Provide the (X, Y) coordinate of the cell's center where the given text is located.  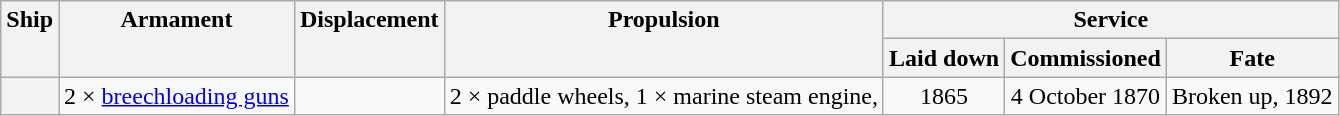
4 October 1870 (1086, 96)
1865 (944, 96)
2 × paddle wheels, 1 × marine steam engine, (664, 96)
Commissioned (1086, 58)
Laid down (944, 58)
Service (1110, 20)
2 × breechloading guns (177, 96)
Ship (30, 39)
Displacement (369, 39)
Fate (1252, 58)
Broken up, 1892 (1252, 96)
Propulsion (664, 39)
Armament (177, 39)
